From the cell containing the given text, extract its center point as (x, y) coordinate. 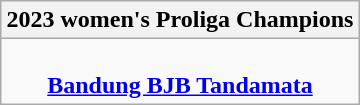
2023 women's Proliga Champions (180, 20)
Bandung BJB Tandamata (180, 72)
